Capture the cell that displays the provided text and extract its [X, Y] central coordinate. 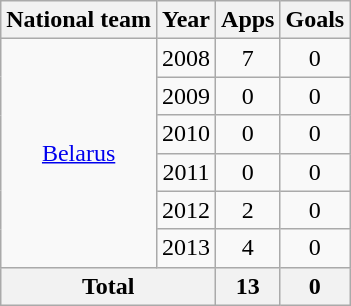
7 [248, 58]
Goals [315, 20]
4 [248, 248]
2 [248, 210]
Total [108, 286]
2008 [186, 58]
National team [79, 20]
Apps [248, 20]
2013 [186, 248]
Belarus [79, 153]
2010 [186, 134]
2009 [186, 96]
2011 [186, 172]
13 [248, 286]
2012 [186, 210]
Year [186, 20]
